Identify which cell holds the provided text, then report its (X, Y) central coordinate. 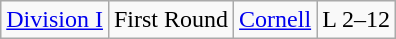
First Round (170, 20)
L 2–12 (356, 20)
Cornell (276, 20)
Division I (55, 20)
